Locate the cell with the specified text and output its [X, Y] center coordinate. 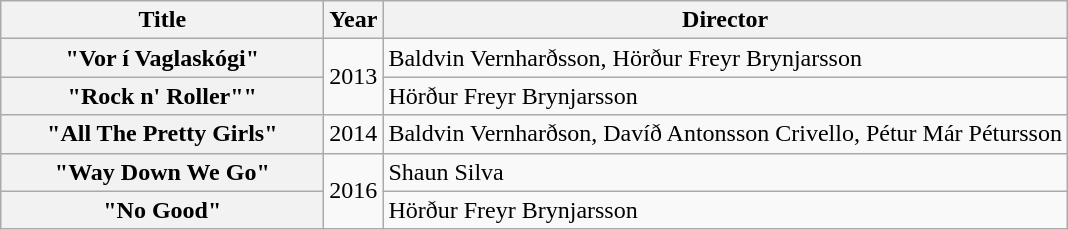
Baldvin Vernharðsson, Hörður Freyr Brynjarsson [726, 58]
"Rock n' Roller"" [162, 96]
Title [162, 20]
"Way Down We Go" [162, 172]
"All The Pretty Girls" [162, 134]
"No Good" [162, 210]
Year [354, 20]
Shaun Silva [726, 172]
2013 [354, 77]
Baldvin Vernharðson, Davíð Antonsson Crivello, Pétur Már Pétursson [726, 134]
Director [726, 20]
"Vor í Vaglaskógi" [162, 58]
2014 [354, 134]
2016 [354, 191]
